Detect which cell encompasses the target text, then output its [x, y] center coordinate. 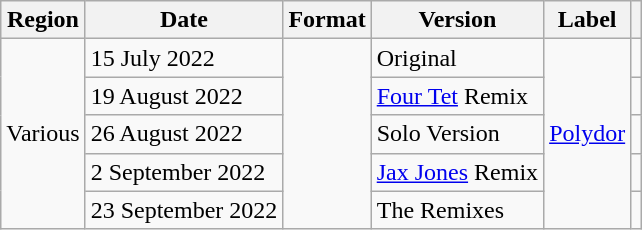
Label [588, 20]
Various [43, 134]
Jax Jones Remix [457, 172]
Format [327, 20]
Date [184, 20]
Polydor [588, 134]
The Remixes [457, 210]
26 August 2022 [184, 134]
19 August 2022 [184, 96]
Four Tet Remix [457, 96]
Original [457, 58]
15 July 2022 [184, 58]
23 September 2022 [184, 210]
Solo Version [457, 134]
Region [43, 20]
2 September 2022 [184, 172]
Version [457, 20]
